Extract the (x, y) coordinate from the center of the cell holding the provided text.  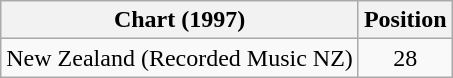
New Zealand (Recorded Music NZ) (180, 58)
28 (405, 58)
Position (405, 20)
Chart (1997) (180, 20)
